Provide the (x, y) coordinate of the cell's center where the given text is located.  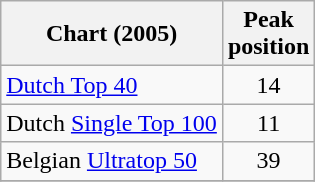
Dutch Top 40 (112, 85)
Chart (2005) (112, 34)
14 (268, 85)
Peakposition (268, 34)
39 (268, 161)
Belgian Ultratop 50 (112, 161)
Dutch Single Top 100 (112, 123)
11 (268, 123)
